Detect which cell encompasses the target text, then output its (X, Y) center coordinate. 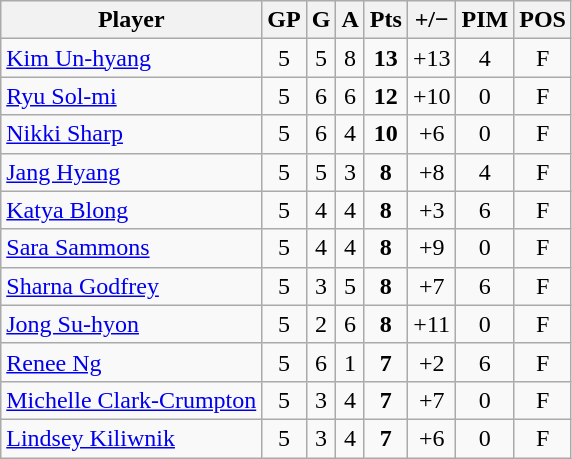
GP (284, 20)
2 (321, 324)
Ryu Sol-mi (132, 96)
Jang Hyang (132, 172)
Jong Su-hyon (132, 324)
+11 (432, 324)
13 (386, 58)
+3 (432, 210)
Sara Sammons (132, 248)
Michelle Clark-Crumpton (132, 400)
POS (543, 20)
Kim Un-hyang (132, 58)
10 (386, 134)
+9 (432, 248)
+13 (432, 58)
Katya Blong (132, 210)
A (350, 20)
PIM (485, 20)
1 (350, 362)
+10 (432, 96)
Renee Ng (132, 362)
Sharna Godfrey (132, 286)
Nikki Sharp (132, 134)
Player (132, 20)
12 (386, 96)
Pts (386, 20)
G (321, 20)
Lindsey Kiliwnik (132, 438)
+/− (432, 20)
+2 (432, 362)
+8 (432, 172)
